Capture the cell that displays the provided text and extract its (x, y) central coordinate. 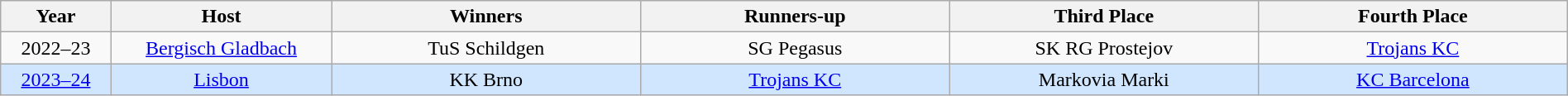
Host (222, 17)
Runners-up (795, 17)
SK RG Prostejov (1104, 48)
KK Brno (486, 79)
Year (56, 17)
Fourth Place (1413, 17)
2022–23 (56, 48)
Winners (486, 17)
2023–24 (56, 79)
Lisbon (222, 79)
Bergisch Gladbach (222, 48)
Third Place (1104, 17)
TuS Schildgen (486, 48)
Markovia Marki (1104, 79)
SG Pegasus (795, 48)
KC Barcelona (1413, 79)
